Pinpoint the cell where the given text exists, returning its (X, Y) midpoint coordinate. 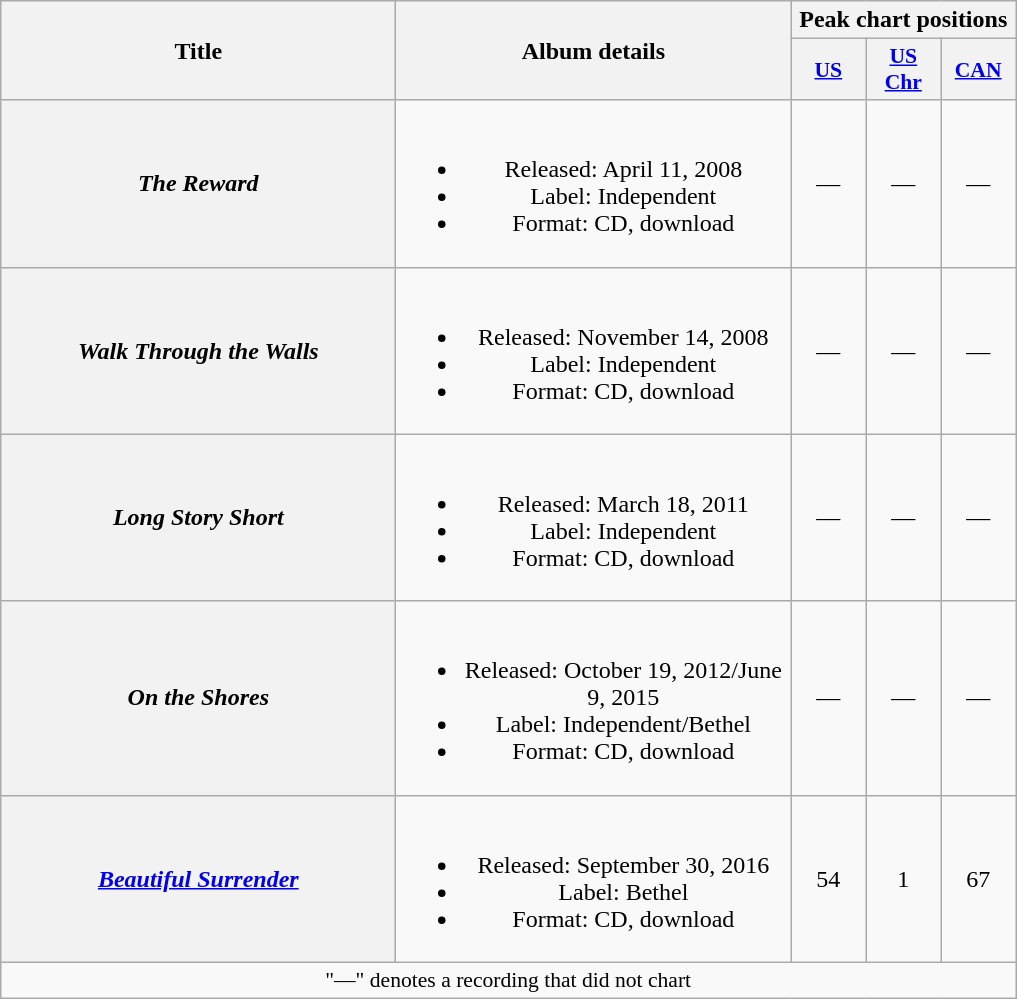
CAN (978, 70)
Released: October 19, 2012/June 9, 2015Label: Independent/BethelFormat: CD, download (594, 698)
US (828, 70)
Walk Through the Walls (198, 350)
Long Story Short (198, 518)
Peak chart positions (904, 20)
67 (978, 878)
Album details (594, 50)
Released: September 30, 2016Label: BethelFormat: CD, download (594, 878)
Beautiful Surrender (198, 878)
Released: March 18, 2011Label: IndependentFormat: CD, download (594, 518)
Released: November 14, 2008Label: IndependentFormat: CD, download (594, 350)
1 (904, 878)
"—" denotes a recording that did not chart (508, 980)
USChr (904, 70)
54 (828, 878)
On the Shores (198, 698)
Released: April 11, 2008Label: IndependentFormat: CD, download (594, 184)
Title (198, 50)
The Reward (198, 184)
